Return (X, Y) of the center of cell containing provided text 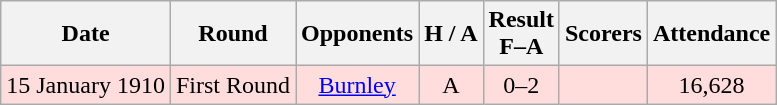
Scorers (603, 34)
Attendance (711, 34)
First Round (232, 85)
0–2 (521, 85)
A (451, 85)
Date (86, 34)
H / A (451, 34)
Round (232, 34)
ResultF–A (521, 34)
15 January 1910 (86, 85)
Burnley (358, 85)
16,628 (711, 85)
Opponents (358, 34)
